Output the (X, Y) coordinate of the center of the cell containing the given text.  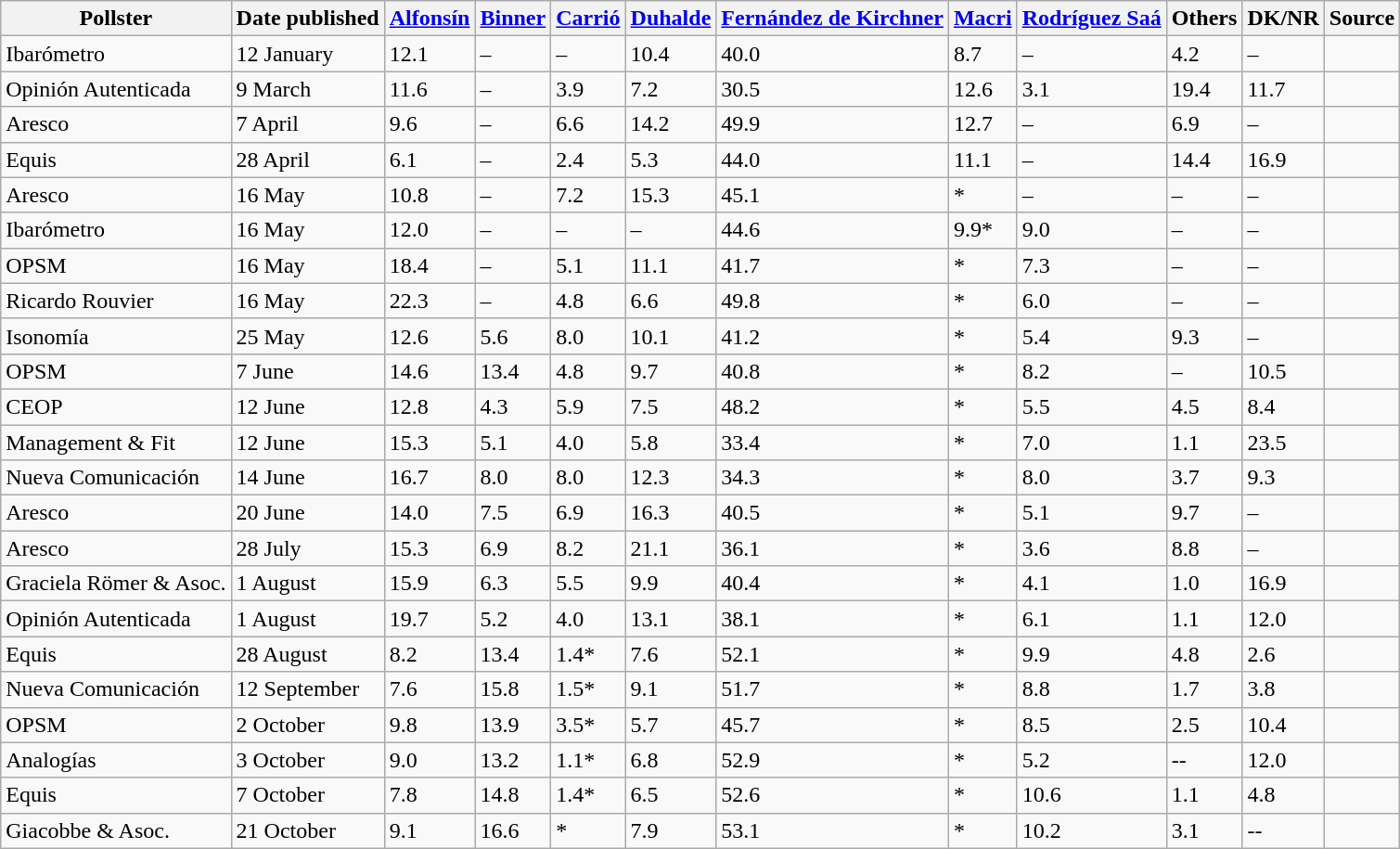
Fernández de Kirchner (833, 19)
52.6 (833, 795)
11.6 (430, 89)
15.8 (513, 689)
Ricardo Rouvier (116, 301)
53.1 (833, 830)
22.3 (430, 301)
41.2 (833, 336)
3.5* (588, 725)
12.3 (671, 478)
45.1 (833, 195)
14.4 (1204, 160)
12 September (308, 689)
52.9 (833, 760)
9.9* (983, 230)
Giacobbe & Asoc. (116, 830)
10.2 (1091, 830)
7.9 (671, 830)
14.2 (671, 124)
12.1 (430, 54)
16.6 (513, 830)
10.8 (430, 195)
18.4 (430, 265)
38.1 (833, 619)
1.5* (588, 689)
28 April (308, 160)
Graciela Römer & Asoc. (116, 584)
49.9 (833, 124)
48.2 (833, 406)
40.5 (833, 513)
5.8 (671, 443)
Macri (983, 19)
2 October (308, 725)
21.1 (671, 548)
12 January (308, 54)
Binner (513, 19)
3 October (308, 760)
Carrió (588, 19)
34.3 (833, 478)
5.3 (671, 160)
Rodríguez Saá (1091, 19)
49.8 (833, 301)
Others (1204, 19)
6.0 (1091, 301)
2.4 (588, 160)
9.8 (430, 725)
19.7 (430, 619)
Date published (308, 19)
14.8 (513, 795)
5.7 (671, 725)
5.6 (513, 336)
5.4 (1091, 336)
52.1 (833, 654)
2.5 (1204, 725)
14 June (308, 478)
4.3 (513, 406)
Analogías (116, 760)
33.4 (833, 443)
7 April (308, 124)
7 October (308, 795)
40.0 (833, 54)
14.6 (430, 371)
40.4 (833, 584)
15.9 (430, 584)
12.8 (430, 406)
8.5 (1091, 725)
4.1 (1091, 584)
21 October (308, 830)
45.7 (833, 725)
2.6 (1283, 654)
7 June (308, 371)
3.6 (1091, 548)
4.2 (1204, 54)
9.6 (430, 124)
9 March (308, 89)
20 June (308, 513)
Isonomía (116, 336)
7.3 (1091, 265)
30.5 (833, 89)
19.4 (1204, 89)
1.0 (1204, 584)
41.7 (833, 265)
6.5 (671, 795)
10.1 (671, 336)
4.5 (1204, 406)
16.3 (671, 513)
13.9 (513, 725)
44.0 (833, 160)
6.8 (671, 760)
7.8 (430, 795)
44.6 (833, 230)
Alfonsín (430, 19)
40.8 (833, 371)
3.8 (1283, 689)
3.7 (1204, 478)
1.1* (588, 760)
8.4 (1283, 406)
10.6 (1091, 795)
25 May (308, 336)
14.0 (430, 513)
28 July (308, 548)
1.7 (1204, 689)
16.7 (430, 478)
5.9 (588, 406)
6.3 (513, 584)
36.1 (833, 548)
CEOP (116, 406)
10.5 (1283, 371)
13.2 (513, 760)
28 August (308, 654)
13.1 (671, 619)
Management & Fit (116, 443)
Duhalde (671, 19)
7.0 (1091, 443)
23.5 (1283, 443)
51.7 (833, 689)
Source (1362, 19)
3.9 (588, 89)
11.7 (1283, 89)
12.7 (983, 124)
Pollster (116, 19)
DK/NR (1283, 19)
8.7 (983, 54)
